Capture the cell that displays the provided text and extract its [X, Y] central coordinate. 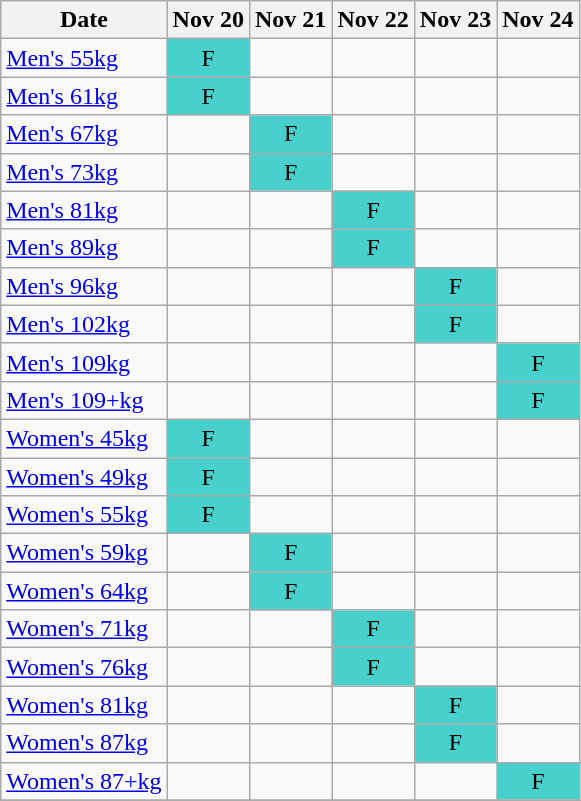
Men's 67kg [84, 134]
Men's 81kg [84, 210]
Men's 96kg [84, 286]
Women's 59kg [84, 553]
Women's 76kg [84, 667]
Nov 21 [290, 20]
Women's 64kg [84, 591]
Men's 89kg [84, 248]
Women's 81kg [84, 705]
Nov 24 [538, 20]
Women's 49kg [84, 477]
Men's 73kg [84, 172]
Men's 102kg [84, 324]
Date [84, 20]
Nov 20 [208, 20]
Men's 109kg [84, 362]
Women's 45kg [84, 438]
Women's 71kg [84, 629]
Men's 55kg [84, 58]
Nov 22 [373, 20]
Men's 61kg [84, 96]
Men's 109+kg [84, 400]
Nov 23 [455, 20]
Women's 87kg [84, 743]
Women's 87+kg [84, 781]
Women's 55kg [84, 515]
